Determine the (x, y) coordinate at the center of the cell enclosing the given text.  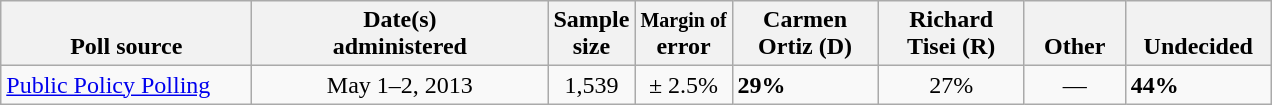
1,539 (592, 85)
Other (1074, 34)
Samplesize (592, 34)
44% (1198, 85)
CarmenOrtiz (D) (805, 34)
Public Policy Polling (126, 85)
Undecided (1198, 34)
Margin oferror (684, 34)
Date(s)administered (400, 34)
27% (951, 85)
Poll source (126, 34)
± 2.5% (684, 85)
29% (805, 85)
— (1074, 85)
RichardTisei (R) (951, 34)
May 1–2, 2013 (400, 85)
